Determine the (X, Y) coordinate at the center of the cell enclosing the given text.  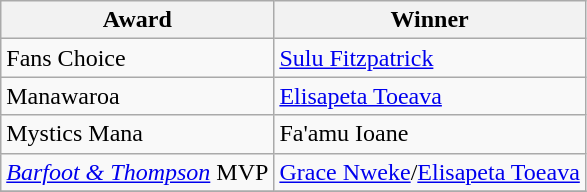
Manawaroa (138, 96)
Elisapeta Toeava (430, 96)
Mystics Mana (138, 134)
Award (138, 20)
Barfoot & Thompson MVP (138, 172)
Grace Nweke/Elisapeta Toeava (430, 172)
Fans Choice (138, 58)
Winner (430, 20)
Sulu Fitzpatrick (430, 58)
Fa'amu Ioane (430, 134)
